Return the (x, y) coordinate for the center point of the cell that contains the specified text.  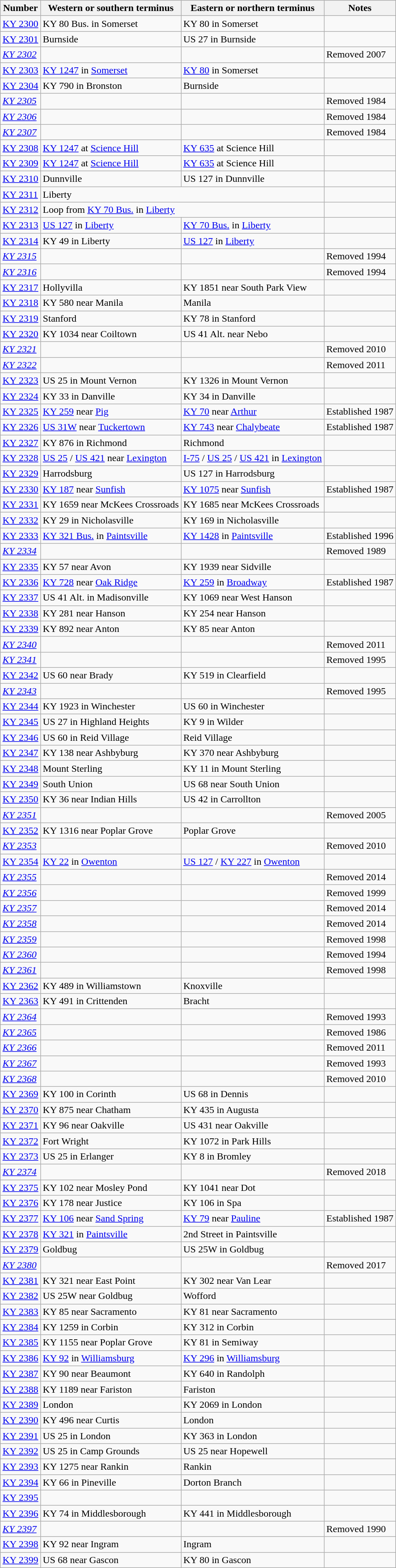
US 41 Alt. in Madisonville (111, 598)
KY 85 near Sacramento (111, 1312)
KY 2355 (20, 877)
KY 2386 (20, 1358)
KY 254 near Hanson (253, 613)
Ingram (253, 1544)
KY 2393 (20, 1467)
KY 2337 (20, 598)
Eastern or northern terminus (253, 8)
KY 1189 near Fariston (111, 1389)
KY 2311 (20, 194)
US 25 in Camp Grounds (111, 1451)
KY 2397 (20, 1529)
Loop from KY 70 Bus. in Liberty (183, 210)
KY 2309 (20, 163)
KY 2364 (20, 1017)
KY 370 near Ashbyburg (253, 753)
KY 1659 near McKees Crossroads (111, 505)
KY 2379 (20, 1250)
Liberty (183, 194)
KY 11 in Mount Sterling (253, 769)
KY 2329 (20, 474)
KY 2360 (20, 955)
KY 2340 (20, 644)
KY 2313 (20, 225)
KY 259 near Pig (111, 411)
KY 2320 (20, 334)
KY 2371 (20, 1125)
KY 2362 (20, 986)
US 68 near South Union (253, 784)
US 60 in Reid Village (111, 738)
Poplar Grove (253, 830)
KY 2389 (20, 1405)
KY 2318 (20, 303)
KY 78 in Stanford (253, 318)
KY 2373 (20, 1156)
Removed 2005 (360, 815)
KY 491 in Crittenden (111, 1001)
KY 2328 (20, 458)
KY 2308 (20, 148)
Manila (253, 303)
KY 2365 (20, 1032)
KY 2323 (20, 380)
KY 496 near Curtis (111, 1420)
KY 321 in Paintsville (111, 1234)
Harrodsburg (111, 474)
KY 2317 (20, 287)
KY 2368 (20, 1079)
KY 2310 (20, 179)
KY 281 near Hanson (111, 613)
KY 728 near Oak Ridge (111, 582)
KY 2381 (20, 1281)
US 25 in London (111, 1435)
KY 74 in Middlesborough (111, 1513)
KY 34 in Danville (253, 396)
KY 169 in Nicholasville (253, 520)
Bracht (253, 1001)
KY 2316 (20, 272)
US 25W in Goldbug (253, 1250)
Rankin (253, 1467)
Knoxville (253, 986)
Dunnville (111, 179)
KY 85 near Anton (253, 629)
KY 2069 in London (253, 1405)
KY 1316 near Poplar Grove (111, 830)
KY 1155 near Poplar Grove (111, 1343)
KY 2390 (20, 1420)
KY 2395 (20, 1498)
US 41 Alt. near Nebo (253, 334)
KY 187 near Sunfish (111, 489)
KY 57 near Avon (111, 567)
US 127 in Dunnville (253, 179)
KY 22 in Owenton (111, 861)
Wofford (253, 1296)
KY 1259 in Corbin (111, 1327)
KY 2321 (20, 349)
KY 2385 (20, 1343)
US 25 near Hopewell (253, 1451)
KY 1072 in Park Hills (253, 1141)
KY 1041 near Dot (253, 1188)
KY 2333 (20, 536)
KY 2357 (20, 908)
KY 441 in Middlesborough (253, 1513)
KY 2330 (20, 489)
Removed 2017 (360, 1265)
KY 2392 (20, 1451)
KY 2376 (20, 1203)
KY 66 in Pineville (111, 1482)
KY 80 Bus. in Somerset (111, 24)
Goldbug (111, 1250)
KY 312 in Corbin (253, 1327)
KY 2370 (20, 1110)
KY 2344 (20, 707)
KY 2399 (20, 1560)
KY 1326 in Mount Vernon (253, 380)
KY 1034 near Coiltown (111, 334)
KY 2352 (20, 830)
KY 2301 (20, 39)
KY 2367 (20, 1063)
KY 2347 (20, 753)
Western or southern terminus (111, 8)
KY 178 near Justice (111, 1203)
KY 2300 (20, 24)
US 25W near Goldbug (111, 1296)
KY 2380 (20, 1265)
KY 2319 (20, 318)
KY 33 in Danville (111, 396)
KY 81 in Semiway (253, 1343)
KY 2378 (20, 1234)
Removed 2018 (360, 1172)
KY 2343 (20, 691)
Removed 1989 (360, 551)
KY 2353 (20, 846)
KY 2359 (20, 939)
KY 790 in Bronston (111, 86)
KY 489 in Williamstown (111, 986)
South Union (111, 784)
KY 2336 (20, 582)
KY 70 Bus. in Liberty (253, 225)
KY 435 in Augusta (253, 1110)
KY 2325 (20, 411)
KY 2348 (20, 769)
KY 640 in Randolph (253, 1374)
Established 1996 (360, 536)
Hollyvilla (111, 287)
KY 2342 (20, 675)
KY 2302 (20, 55)
US 42 in Carrollton (253, 799)
KY 2394 (20, 1482)
Stanford (111, 318)
KY 2351 (20, 815)
KY 70 near Arthur (253, 411)
KY 2327 (20, 442)
Fort Wright (111, 1141)
KY 92 near Ingram (111, 1544)
KY 79 near Pauline (253, 1219)
KY 2375 (20, 1188)
KY 2366 (20, 1048)
KY 90 near Beaumont (111, 1374)
KY 80 in Gascon (253, 1560)
KY 2324 (20, 396)
KY 2322 (20, 365)
Removed 1990 (360, 1529)
KY 2334 (20, 551)
Mount Sterling (111, 769)
KY 580 near Manila (111, 303)
US 68 near Gascon (111, 1560)
KY 2398 (20, 1544)
KY 1075 near Sunfish (253, 489)
KY 2312 (20, 210)
US 431 near Oakville (253, 1125)
KY 2363 (20, 1001)
KY 2356 (20, 892)
KY 2315 (20, 256)
KY 92 in Williamsburg (111, 1358)
US 60 in Winchester (253, 707)
Notes (360, 8)
KY 2326 (20, 427)
US 25 in Erlanger (111, 1156)
2nd Street in Paintsville (253, 1234)
KY 302 near Van Lear (253, 1281)
KY 321 Bus. in Paintsville (111, 536)
US 68 in Dennis (253, 1094)
Removed 2007 (360, 55)
KY 876 in Richmond (111, 442)
KY 2341 (20, 660)
KY 1685 near McKees Crossroads (253, 505)
KY 36 near Indian Hills (111, 799)
Richmond (253, 442)
KY 2305 (20, 101)
I-75 / US 25 / US 421 in Lexington (253, 458)
KY 2369 (20, 1094)
KY 81 near Sacramento (253, 1312)
KY 2350 (20, 799)
KY 875 near Chatham (111, 1110)
KY 2303 (20, 70)
KY 519 in Clearfield (253, 675)
KY 363 in London (253, 1435)
Dorton Branch (253, 1482)
US 31W near Tuckertown (111, 427)
KY 321 near East Point (111, 1281)
KY 259 in Broadway (253, 582)
KY 29 in Nicholasville (111, 520)
KY 1428 in Paintsville (253, 536)
KY 2332 (20, 520)
KY 2383 (20, 1312)
Fariston (253, 1389)
KY 1247 in Somerset (111, 70)
KY 2377 (20, 1219)
KY 2396 (20, 1513)
KY 892 near Anton (111, 629)
KY 2391 (20, 1435)
KY 2314 (20, 241)
KY 2349 (20, 784)
KY 2304 (20, 86)
KY 2382 (20, 1296)
KY 2335 (20, 567)
KY 1275 near Rankin (111, 1467)
KY 49 in Liberty (111, 241)
Removed 1986 (360, 1032)
KY 2372 (20, 1141)
KY 2358 (20, 923)
KY 2307 (20, 132)
Number (20, 8)
KY 106 in Spa (253, 1203)
KY 2354 (20, 861)
KY 2361 (20, 970)
KY 1923 in Winchester (111, 707)
Removed 1999 (360, 892)
KY 2331 (20, 505)
US 27 in Burnside (253, 39)
KY 2338 (20, 613)
KY 9 in Wilder (253, 722)
KY 2374 (20, 1172)
KY 100 in Corinth (111, 1094)
US 60 near Brady (111, 675)
US 127 in Harrodsburg (253, 474)
KY 2345 (20, 722)
US 127 / KY 227 in Owenton (253, 861)
KY 2384 (20, 1327)
KY 1851 near South Park View (253, 287)
Reid Village (253, 738)
KY 138 near Ashbyburg (111, 753)
KY 296 in Williamsburg (253, 1358)
KY 2388 (20, 1389)
US 27 in Highland Heights (111, 722)
KY 1069 near West Hanson (253, 598)
US 25 in Mount Vernon (111, 380)
KY 8 in Bromley (253, 1156)
KY 743 near Chalybeate (253, 427)
KY 2306 (20, 117)
KY 106 near Sand Spring (111, 1219)
KY 2387 (20, 1374)
KY 1939 near Sidville (253, 567)
KY 102 near Mosley Pond (111, 1188)
KY 96 near Oakville (111, 1125)
US 25 / US 421 near Lexington (111, 458)
KY 2339 (20, 629)
KY 2346 (20, 738)
